For the text-containing cell, return its midpoint in (x, y) coordinate format. 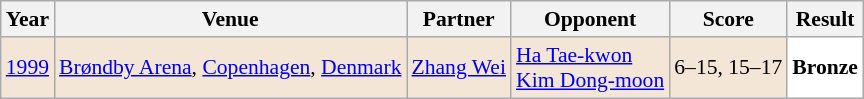
Bronze (825, 68)
Partner (458, 19)
1999 (28, 68)
Venue (230, 19)
Ha Tae-kwon Kim Dong-moon (590, 68)
Opponent (590, 19)
Score (728, 19)
Year (28, 19)
6–15, 15–17 (728, 68)
Zhang Wei (458, 68)
Result (825, 19)
Brøndby Arena, Copenhagen, Denmark (230, 68)
